Provide the (x, y) coordinate of the cell's center where the given text is located.  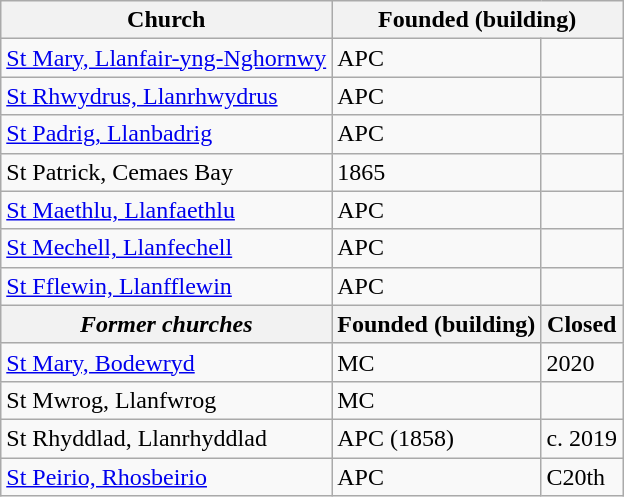
Closed (582, 324)
St Mary, Llanfair-yng-Nghornwy (166, 58)
St Mwrog, Llanfwrog (166, 400)
St Patrick, Cemaes Bay (166, 172)
St Mechell, Llanfechell (166, 248)
Former churches (166, 324)
C20th (582, 477)
St Peirio, Rhosbeirio (166, 477)
St Fflewin, Llanfflewin (166, 286)
c. 2019 (582, 438)
St Maethlu, Llanfaethlu (166, 210)
1865 (436, 172)
St Mary, Bodewryd (166, 362)
St Rhyddlad, Llanrhyddlad (166, 438)
St Rhwydrus, Llanrhwydrus (166, 96)
APC (1858) (436, 438)
2020 (582, 362)
St Padrig, Llanbadrig (166, 134)
Church (166, 20)
